Locate the cell with the specified text and output its (X, Y) center coordinate. 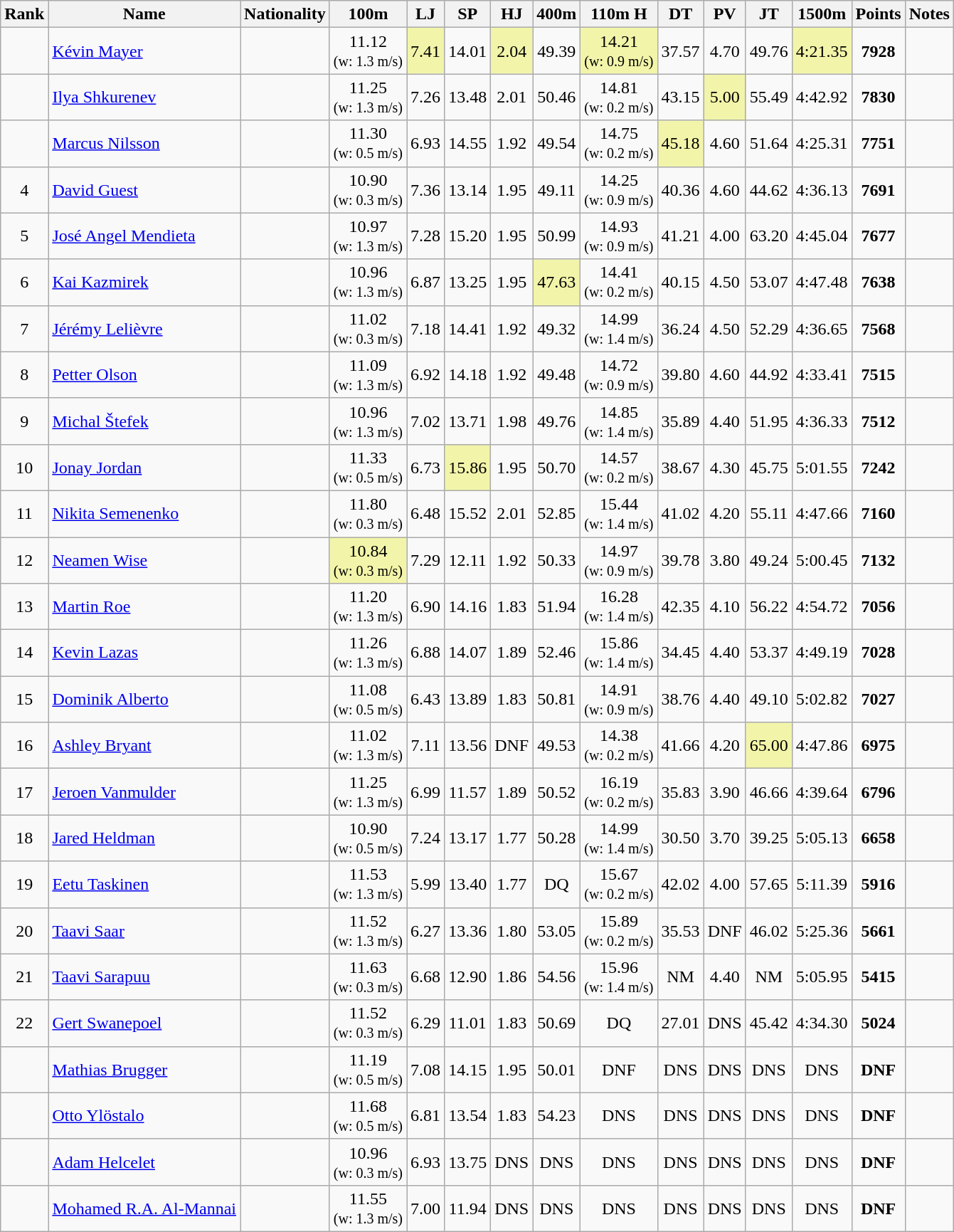
6.81 (425, 1116)
10.90(w: 0.5 m/s) (368, 838)
14.91(w: 0.9 m/s) (619, 699)
13.36 (468, 931)
11.02(w: 0.3 m/s) (368, 329)
10 (24, 467)
15.20 (468, 236)
14.97(w: 0.9 m/s) (619, 559)
LJ (425, 14)
15.86 (468, 467)
53.37 (768, 653)
45.42 (768, 1023)
7160 (878, 514)
10.84(w: 0.3 m/s) (368, 559)
5916 (878, 884)
44.62 (768, 189)
Jeroen Vanmulder (144, 791)
14.57(w: 0.2 m/s) (619, 467)
15 (24, 699)
42.02 (680, 884)
7.28 (425, 236)
13.25 (468, 282)
10.97(w: 1.3 m/s) (368, 236)
7.11 (425, 746)
3.90 (724, 791)
4:47.48 (822, 282)
13.17 (468, 838)
Martin Roe (144, 606)
5661 (878, 931)
11.80(w: 0.3 m/s) (368, 514)
54.56 (556, 976)
Jérémy Lelièvre (144, 329)
14.25(w: 0.9 m/s) (619, 189)
14.38(w: 0.2 m/s) (619, 746)
13.48 (468, 97)
7028 (878, 653)
14.72(w: 0.9 m/s) (619, 374)
5:01.55 (822, 467)
12.90 (468, 976)
6.68 (425, 976)
11.33(w: 0.5 m/s) (368, 467)
3.80 (724, 559)
11.52(w: 1.3 m/s) (368, 931)
9 (24, 421)
52.46 (556, 653)
42.35 (680, 606)
Dominik Alberto (144, 699)
40.36 (680, 189)
Kévin Mayer (144, 51)
57.65 (768, 884)
52.29 (768, 329)
56.22 (768, 606)
1500m (822, 14)
5:11.39 (822, 884)
Jared Heldman (144, 838)
14.18 (468, 374)
49.48 (556, 374)
41.66 (680, 746)
50.69 (556, 1023)
6975 (878, 746)
DT (680, 14)
11.20(w: 1.3 m/s) (368, 606)
34.45 (680, 653)
49.54 (556, 144)
11.19(w: 0.5 m/s) (368, 1069)
50.99 (556, 236)
Jonay Jordan (144, 467)
6.48 (425, 514)
7027 (878, 699)
7515 (878, 374)
53.07 (768, 282)
Mohamed R.A. Al-Mannai (144, 1209)
12.11 (468, 559)
51.94 (556, 606)
José Angel Mendieta (144, 236)
400m (556, 14)
7568 (878, 329)
5:00.45 (822, 559)
Otto Ylöstalo (144, 1116)
5.99 (425, 884)
6.99 (425, 791)
13.54 (468, 1116)
7132 (878, 559)
4:21.35 (822, 51)
36.24 (680, 329)
Taavi Sarapuu (144, 976)
7691 (878, 189)
14.81(w: 0.2 m/s) (619, 97)
11.08(w: 0.5 m/s) (368, 699)
1.98 (512, 421)
15.52 (468, 514)
19 (24, 884)
35.89 (680, 421)
49.10 (768, 699)
14.16 (468, 606)
6796 (878, 791)
4:54.72 (822, 606)
39.78 (680, 559)
Nikita Semenenko (144, 514)
Neamen Wise (144, 559)
11.53(w: 1.3 m/s) (368, 884)
JT (768, 14)
11.01 (468, 1023)
6 (24, 282)
7.24 (425, 838)
15.96(w: 1.4 m/s) (619, 976)
7242 (878, 467)
Eetu Taskinen (144, 884)
14.01 (468, 51)
50.46 (556, 97)
14.75(w: 0.2 m/s) (619, 144)
38.76 (680, 699)
Gert Swanepoel (144, 1023)
49.11 (556, 189)
14.85(w: 1.4 m/s) (619, 421)
49.24 (768, 559)
15.67(w: 0.2 m/s) (619, 884)
7 (24, 329)
1.86 (512, 976)
50.52 (556, 791)
45.18 (680, 144)
1.80 (512, 931)
11.68(w: 0.5 m/s) (368, 1116)
Notes (929, 14)
7.00 (425, 1209)
Ilya Shkurenev (144, 97)
63.20 (768, 236)
7.18 (425, 329)
4:36.13 (822, 189)
4:34.30 (822, 1023)
7928 (878, 51)
35.53 (680, 931)
39.25 (768, 838)
4:47.86 (822, 746)
4.30 (724, 467)
55.49 (768, 97)
Name (144, 14)
13.89 (468, 699)
14.41 (468, 329)
40.15 (680, 282)
13.56 (468, 746)
7677 (878, 236)
5415 (878, 976)
45.75 (768, 467)
Points (878, 14)
51.64 (768, 144)
4:36.65 (822, 329)
14.07 (468, 653)
Ashley Bryant (144, 746)
5:05.13 (822, 838)
7.08 (425, 1069)
11.52(w: 0.3 m/s) (368, 1023)
53.05 (556, 931)
6.43 (425, 699)
13.14 (468, 189)
14.15 (468, 1069)
12 (24, 559)
5:25.36 (822, 931)
Adam Helcelet (144, 1162)
8 (24, 374)
16.28(w: 1.4 m/s) (619, 606)
43.15 (680, 97)
15.86(w: 1.4 m/s) (619, 653)
22 (24, 1023)
3.70 (724, 838)
51.95 (768, 421)
Mathias Brugger (144, 1069)
30.50 (680, 838)
65.00 (768, 746)
10.90(w: 0.3 m/s) (368, 189)
Kevin Lazas (144, 653)
5:02.82 (822, 699)
54.23 (556, 1116)
HJ (512, 14)
13.40 (468, 884)
11.63(w: 0.3 m/s) (368, 976)
21 (24, 976)
5 (24, 236)
14 (24, 653)
6.73 (425, 467)
7751 (878, 144)
11 (24, 514)
4:36.33 (822, 421)
5.00 (724, 97)
4:39.64 (822, 791)
7.29 (425, 559)
46.02 (768, 931)
4.70 (724, 51)
6.88 (425, 653)
13 (24, 606)
4:42.92 (822, 97)
7638 (878, 282)
52.85 (556, 514)
6.90 (425, 606)
55.11 (768, 514)
Rank (24, 14)
50.81 (556, 699)
7.41 (425, 51)
6.87 (425, 282)
15.89(w: 0.2 m/s) (619, 931)
27.01 (680, 1023)
100m (368, 14)
13.75 (468, 1162)
16.19(w: 0.2 m/s) (619, 791)
14.55 (468, 144)
6.29 (425, 1023)
2.04 (512, 51)
17 (24, 791)
50.33 (556, 559)
16 (24, 746)
6.27 (425, 931)
49.53 (556, 746)
41.02 (680, 514)
Marcus Nilsson (144, 144)
11.02(w: 1.3 m/s) (368, 746)
6658 (878, 838)
39.80 (680, 374)
11.94 (468, 1209)
110m H (619, 14)
4:33.41 (822, 374)
10.96(w: 0.3 m/s) (368, 1162)
Taavi Saar (144, 931)
7.36 (425, 189)
7056 (878, 606)
47.63 (556, 282)
7.26 (425, 97)
38.67 (680, 467)
37.57 (680, 51)
49.39 (556, 51)
15.44(w: 1.4 m/s) (619, 514)
44.92 (768, 374)
Michal Štefek (144, 421)
5024 (878, 1023)
5:05.95 (822, 976)
46.66 (768, 791)
41.21 (680, 236)
7.02 (425, 421)
Petter Olson (144, 374)
11.12(w: 1.3 m/s) (368, 51)
7830 (878, 97)
14.21(w: 0.9 m/s) (619, 51)
4:45.04 (822, 236)
20 (24, 931)
SP (468, 14)
18 (24, 838)
49.32 (556, 329)
13.71 (468, 421)
50.70 (556, 467)
PV (724, 14)
11.55(w: 1.3 m/s) (368, 1209)
11.30(w: 0.5 m/s) (368, 144)
14.93(w: 0.9 m/s) (619, 236)
4 (24, 189)
11.09(w: 1.3 m/s) (368, 374)
4:49.19 (822, 653)
50.28 (556, 838)
14.41(w: 0.2 m/s) (619, 282)
7512 (878, 421)
4:47.66 (822, 514)
David Guest (144, 189)
Kai Kazmirek (144, 282)
Nationality (285, 14)
11.57 (468, 791)
4:25.31 (822, 144)
50.01 (556, 1069)
11.26(w: 1.3 m/s) (368, 653)
6.92 (425, 374)
4.10 (724, 606)
35.83 (680, 791)
